Return the (X, Y) coordinate for the center point of the cell that contains the specified text.  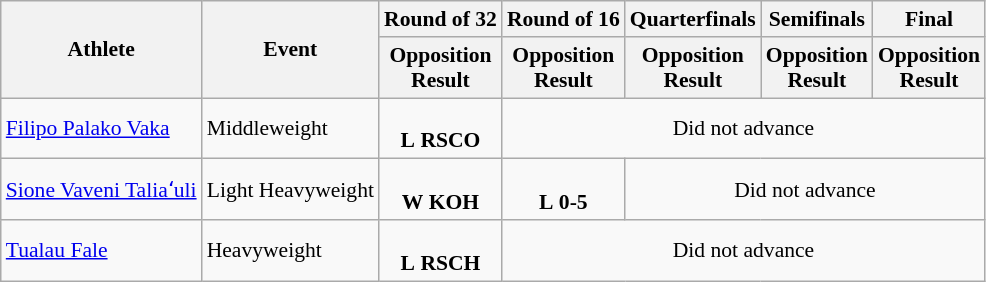
L 0-5 (564, 190)
Sione Vaveni Taliaʻuli (102, 190)
Athlete (102, 50)
Round of 32 (440, 19)
L RSCH (440, 250)
Light Heavyweight (290, 190)
W KOH (440, 190)
Quarterfinals (693, 19)
Event (290, 50)
Heavyweight (290, 250)
Filipo Palako Vaka (102, 128)
Final (929, 19)
Tualau Fale (102, 250)
L RSCO (440, 128)
Round of 16 (564, 19)
Middleweight (290, 128)
Semifinals (817, 19)
